Return the [x, y] coordinate for the center point of the cell that contains the specified text.  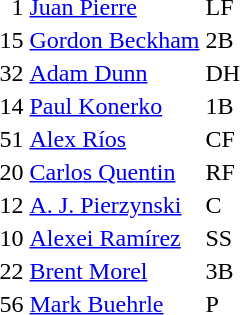
A. J. Pierzynski [114, 205]
Adam Dunn [114, 73]
Gordon Beckham [114, 40]
Alexei Ramírez [114, 238]
Carlos Quentin [114, 172]
Brent Morel [114, 271]
Alex Ríos [114, 139]
Paul Konerko [114, 106]
